Provide the [x, y] coordinate of the cell's center where the given text is located.  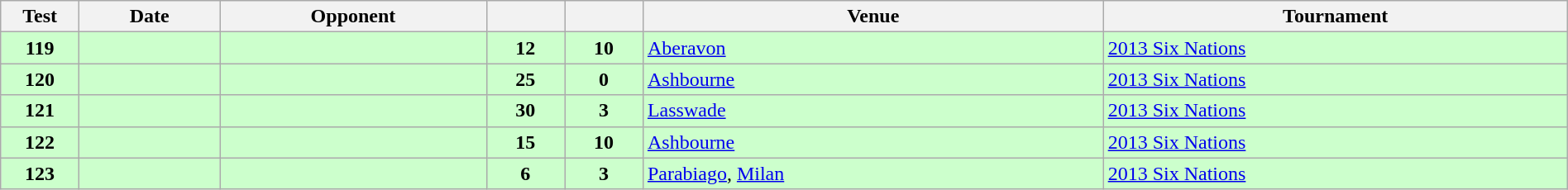
25 [526, 79]
123 [40, 173]
15 [526, 142]
Parabiago, Milan [873, 173]
6 [526, 173]
119 [40, 48]
122 [40, 142]
Lasswade [873, 111]
Tournament [1335, 17]
Date [149, 17]
12 [526, 48]
121 [40, 111]
30 [526, 111]
0 [604, 79]
Opponent [353, 17]
Test [40, 17]
Venue [873, 17]
Aberavon [873, 48]
120 [40, 79]
